Output the [x, y] coordinate of the center of the cell containing the given text.  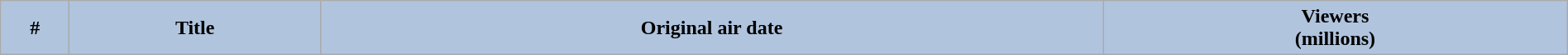
Title [195, 28]
Viewers(millions) [1336, 28]
# [35, 28]
Original air date [711, 28]
